From the cell containing the given text, extract its center point as [x, y] coordinate. 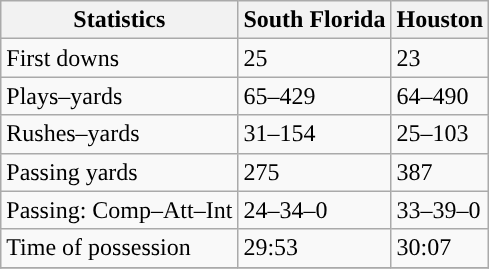
31–154 [314, 134]
65–429 [314, 96]
29:53 [314, 248]
Plays–yards [120, 96]
23 [440, 58]
Rushes–yards [120, 134]
33–39–0 [440, 210]
Passing yards [120, 172]
387 [440, 172]
Statistics [120, 20]
First downs [120, 58]
24–34–0 [314, 210]
25 [314, 58]
25–103 [440, 134]
Houston [440, 20]
Time of possession [120, 248]
South Florida [314, 20]
64–490 [440, 96]
275 [314, 172]
30:07 [440, 248]
Passing: Comp–Att–Int [120, 210]
